Return the (X, Y) coordinate for the center point of the cell that contains the specified text.  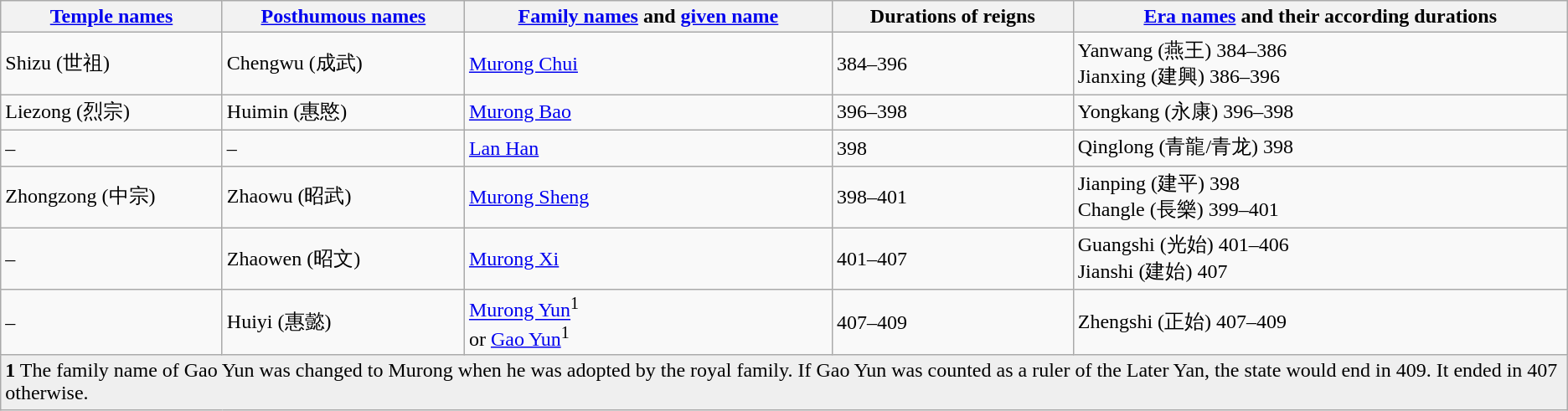
Zhongzong (中宗) (112, 197)
Huiyi (惠懿) (343, 322)
Guangshi (光始) 401–406 Jianshi (建始) 407 (1320, 259)
407–409 (952, 322)
Murong Xi (648, 259)
Murong Bao (648, 112)
Huimin (惠愍) (343, 112)
Shizu (世祖) (112, 64)
398 (952, 147)
Posthumous names (343, 17)
Yanwang (燕王) 384–386 Jianxing (建興) 386–396 (1320, 64)
Murong Yun1 or Gao Yun1 (648, 322)
Lan Han (648, 147)
Era names and their according durations (1320, 17)
Temple names (112, 17)
Murong Chui (648, 64)
384–396 (952, 64)
Zhengshi (正始) 407–409 (1320, 322)
Zhaowu (昭武) (343, 197)
Yongkang (永康) 396–398 (1320, 112)
Chengwu (成武) (343, 64)
Murong Sheng (648, 197)
398–401 (952, 197)
401–407 (952, 259)
Durations of reigns (952, 17)
Zhaowen (昭文) (343, 259)
Liezong (烈宗) (112, 112)
Family names and given name (648, 17)
Jianping (建平) 398 Changle (長樂) 399–401 (1320, 197)
396–398 (952, 112)
Qinglong (青龍/青龙) 398 (1320, 147)
